Capture the cell that displays the provided text and extract its [X, Y] central coordinate. 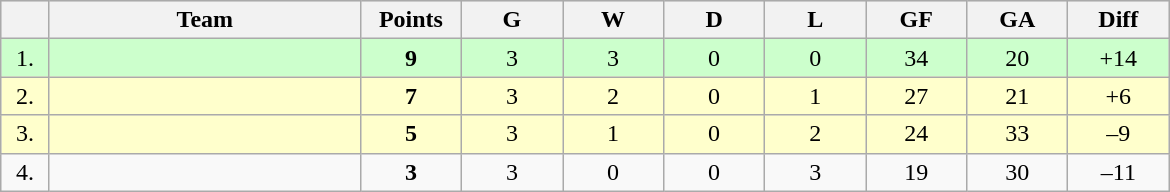
20 [1018, 58]
7 [410, 96]
G [512, 20]
Points [410, 20]
9 [410, 58]
–9 [1118, 134]
GF [916, 20]
3. [26, 134]
5 [410, 134]
30 [1018, 172]
D [714, 20]
21 [1018, 96]
GA [1018, 20]
L [816, 20]
W [612, 20]
27 [916, 96]
24 [916, 134]
1. [26, 58]
34 [916, 58]
19 [916, 172]
+14 [1118, 58]
2. [26, 96]
4. [26, 172]
+6 [1118, 96]
Diff [1118, 20]
33 [1018, 134]
–11 [1118, 172]
Team [204, 20]
